From the cell containing the given text, extract its center point as [X, Y] coordinate. 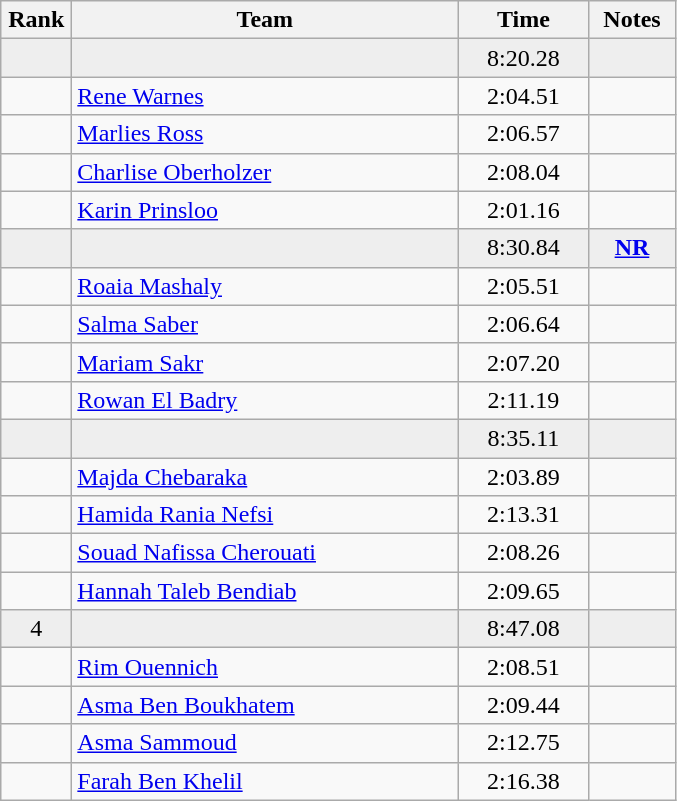
Rowan El Badry [265, 400]
Salma Saber [265, 324]
Rene Warnes [265, 96]
2:16.38 [524, 781]
Hannah Taleb Bendiab [265, 591]
Hamida Rania Nefsi [265, 515]
2:13.31 [524, 515]
Notes [632, 20]
2:08.51 [524, 667]
2:12.75 [524, 743]
Mariam Sakr [265, 362]
2:08.04 [524, 172]
Farah Ben Khelil [265, 781]
8:20.28 [524, 58]
2:03.89 [524, 477]
Marlies Ross [265, 134]
2:08.26 [524, 553]
Souad Nafissa Cherouati [265, 553]
Roaia Mashaly [265, 286]
8:30.84 [524, 248]
4 [36, 629]
2:11.19 [524, 400]
2:06.64 [524, 324]
8:35.11 [524, 438]
2:09.65 [524, 591]
2:06.57 [524, 134]
Majda Chebaraka [265, 477]
2:01.16 [524, 210]
Asma Sammoud [265, 743]
Rim Ouennich [265, 667]
Rank [36, 20]
2:09.44 [524, 705]
Team [265, 20]
2:04.51 [524, 96]
2:05.51 [524, 286]
Asma Ben Boukhatem [265, 705]
Karin Prinsloo [265, 210]
NR [632, 248]
8:47.08 [524, 629]
2:07.20 [524, 362]
Charlise Oberholzer [265, 172]
Time [524, 20]
